Determine the (x, y) coordinate at the center of the cell enclosing the given text.  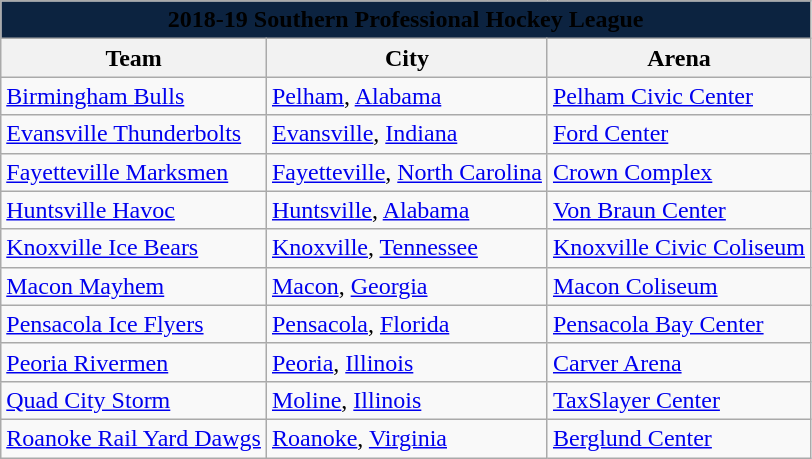
Peoria Rivermen (134, 362)
Pelham, Alabama (406, 96)
Knoxville Ice Bears (134, 248)
Berglund Center (678, 438)
Fayetteville Marksmen (134, 172)
Von Braun Center (678, 210)
Peoria, Illinois (406, 362)
Pensacola Ice Flyers (134, 324)
Macon Coliseum (678, 286)
Macon, Georgia (406, 286)
Birmingham Bulls (134, 96)
Fayetteville, North Carolina (406, 172)
Huntsville, Alabama (406, 210)
Pensacola, Florida (406, 324)
Carver Arena (678, 362)
Roanoke Rail Yard Dawgs (134, 438)
Evansville Thunderbolts (134, 134)
Team (134, 58)
Crown Complex (678, 172)
Macon Mayhem (134, 286)
2018-19 Southern Professional Hockey League (406, 20)
Knoxville Civic Coliseum (678, 248)
Moline, Illinois (406, 400)
Ford Center (678, 134)
Evansville, Indiana (406, 134)
Huntsville Havoc (134, 210)
Arena (678, 58)
Knoxville, Tennessee (406, 248)
City (406, 58)
TaxSlayer Center (678, 400)
Quad City Storm (134, 400)
Pelham Civic Center (678, 96)
Roanoke, Virginia (406, 438)
Pensacola Bay Center (678, 324)
